Extract the [x, y] coordinate from the center of the cell holding the provided text.  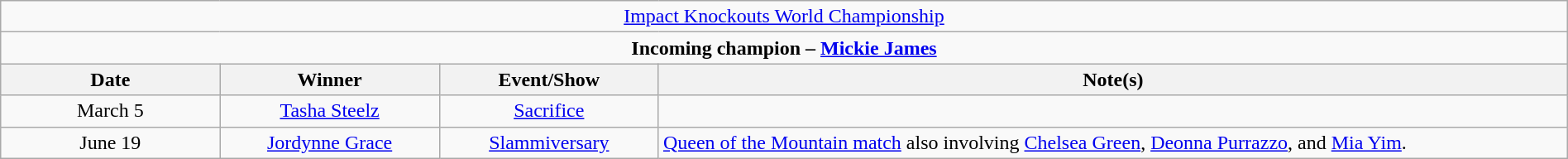
Note(s) [1113, 79]
Slammiversary [549, 142]
June 19 [111, 142]
Event/Show [549, 79]
Tasha Steelz [329, 111]
Jordynne Grace [329, 142]
Date [111, 79]
Impact Knockouts World Championship [784, 17]
Winner [329, 79]
Queen of the Mountain match also involving Chelsea Green, Deonna Purrazzo, and Mia Yim. [1113, 142]
March 5 [111, 111]
Sacrifice [549, 111]
Incoming champion – Mickie James [784, 48]
